From the cell containing the given text, extract its center point as [x, y] coordinate. 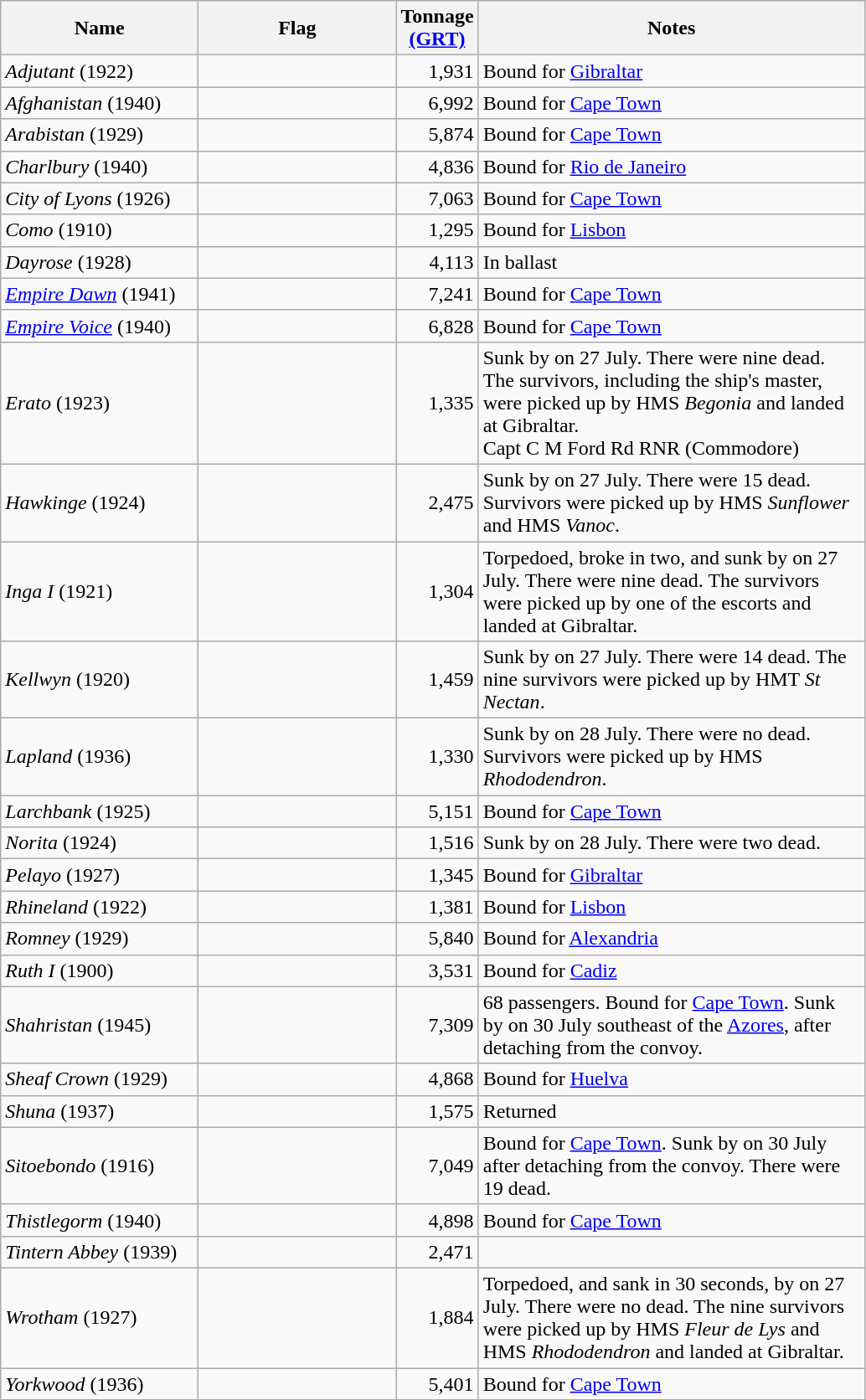
Larchbank (1925) [100, 811]
1,295 [437, 230]
4,898 [437, 1220]
Empire Dawn (1941) [100, 294]
1,459 [437, 680]
Sunk by on 27 July. There were 14 dead. The nine survivors were picked up by HMT St Nectan. [672, 680]
Erato (1923) [100, 403]
Returned [672, 1111]
6,992 [437, 103]
Name [100, 28]
Romney (1929) [100, 939]
3,531 [437, 970]
2,471 [437, 1252]
Charlbury (1940) [100, 167]
Shuna (1937) [100, 1111]
Hawkinge (1924) [100, 502]
Rhineland (1922) [100, 907]
1,330 [437, 757]
7,063 [437, 198]
Bound for Cape Town. Sunk by on 30 July after detaching from the convoy. There were 19 dead. [672, 1166]
Thistlegorm (1940) [100, 1220]
7,241 [437, 294]
7,309 [437, 1025]
5,874 [437, 135]
5,840 [437, 939]
Tintern Abbey (1939) [100, 1252]
Bound for Huelva [672, 1079]
Wrotham (1927) [100, 1318]
Pelayo (1927) [100, 875]
Sunk by on 27 July. There were 15 dead. Survivors were picked up by HMS Sunflower and HMS Vanoc. [672, 502]
5,401 [437, 1384]
1,516 [437, 843]
Flag [297, 28]
Tonnage (GRT) [437, 28]
City of Lyons (1926) [100, 198]
In ballast [672, 262]
Sheaf Crown (1929) [100, 1079]
Bound for Cadiz [672, 970]
Arabistan (1929) [100, 135]
1,575 [437, 1111]
Empire Voice (1940) [100, 326]
2,475 [437, 502]
Adjutant (1922) [100, 71]
4,868 [437, 1079]
Yorkwood (1936) [100, 1384]
5,151 [437, 811]
Inga I (1921) [100, 591]
68 passengers. Bound for Cape Town. Sunk by on 30 July southeast of the Azores, after detaching from the convoy. [672, 1025]
Bound for Rio de Janeiro [672, 167]
Sunk by on 28 July. There were two dead. [672, 843]
1,345 [437, 875]
1,931 [437, 71]
7,049 [437, 1166]
4,836 [437, 167]
Sitoebondo (1916) [100, 1166]
Dayrose (1928) [100, 262]
Como (1910) [100, 230]
Sunk by on 28 July. There were no dead. Survivors were picked up by HMS Rhododendron. [672, 757]
1,884 [437, 1318]
Afghanistan (1940) [100, 103]
1,335 [437, 403]
Lapland (1936) [100, 757]
4,113 [437, 262]
6,828 [437, 326]
Torpedoed, broke in two, and sunk by on 27 July. There were nine dead. The survivors were picked up by one of the escorts and landed at Gibraltar. [672, 591]
1,304 [437, 591]
Shahristan (1945) [100, 1025]
Ruth I (1900) [100, 970]
Kellwyn (1920) [100, 680]
1,381 [437, 907]
Norita (1924) [100, 843]
Notes [672, 28]
Bound for Alexandria [672, 939]
